Find where the given text appears and provide that cell's center as [x, y] coordinate. 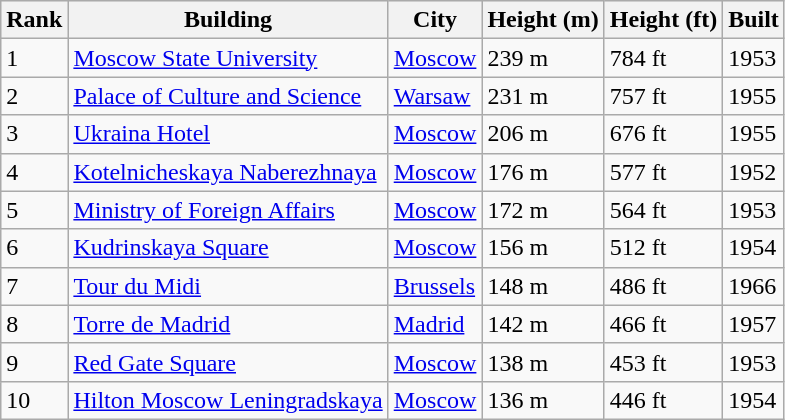
9 [34, 362]
Torre de Madrid [228, 324]
7 [34, 286]
Red Gate Square [228, 362]
1952 [754, 172]
676 ft [663, 134]
Madrid [435, 324]
176 m [543, 172]
1957 [754, 324]
4 [34, 172]
138 m [543, 362]
City [435, 20]
Tour du Midi [228, 286]
5 [34, 210]
577 ft [663, 172]
8 [34, 324]
1966 [754, 286]
239 m [543, 58]
Kotelnicheskaya Naberezhnaya [228, 172]
784 ft [663, 58]
136 m [543, 400]
486 ft [663, 286]
564 ft [663, 210]
172 m [543, 210]
757 ft [663, 96]
Ministry of Foreign Affairs [228, 210]
Height (m) [543, 20]
Built [754, 20]
142 m [543, 324]
453 ft [663, 362]
Warsaw [435, 96]
1 [34, 58]
Moscow State University [228, 58]
Rank [34, 20]
Hilton Moscow Leningradskaya [228, 400]
6 [34, 248]
Palace of Culture and Science [228, 96]
3 [34, 134]
206 m [543, 134]
Kudrinskaya Square [228, 248]
466 ft [663, 324]
156 m [543, 248]
10 [34, 400]
231 m [543, 96]
Brussels [435, 286]
Ukraina Hotel [228, 134]
446 ft [663, 400]
512 ft [663, 248]
148 m [543, 286]
Building [228, 20]
Height (ft) [663, 20]
2 [34, 96]
